Return (x, y) of the center of cell containing provided text 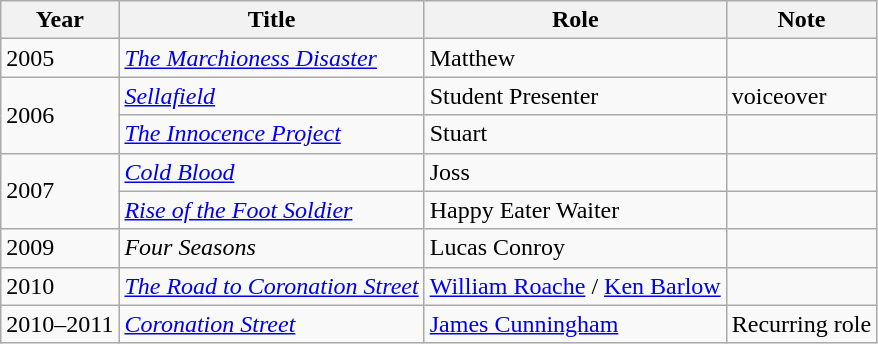
2009 (60, 248)
Student Presenter (575, 96)
Happy Eater Waiter (575, 210)
Four Seasons (272, 248)
Title (272, 20)
2006 (60, 115)
voiceover (801, 96)
Rise of the Foot Soldier (272, 210)
2010 (60, 286)
Year (60, 20)
The Road to Coronation Street (272, 286)
Lucas Conroy (575, 248)
Stuart (575, 134)
James Cunningham (575, 324)
Matthew (575, 58)
Sellafield (272, 96)
2010–2011 (60, 324)
Coronation Street (272, 324)
The Marchioness Disaster (272, 58)
Joss (575, 172)
The Innocence Project (272, 134)
William Roache / Ken Barlow (575, 286)
Role (575, 20)
Note (801, 20)
2005 (60, 58)
Recurring role (801, 324)
Cold Blood (272, 172)
2007 (60, 191)
